Capture the cell that displays the provided text and extract its (X, Y) central coordinate. 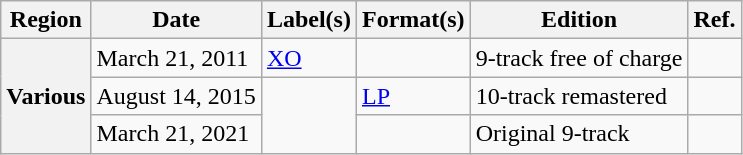
Ref. (714, 20)
Label(s) (308, 20)
Original 9-track (579, 134)
Various (46, 96)
Date (176, 20)
XO (308, 58)
March 21, 2011 (176, 58)
LP (413, 96)
August 14, 2015 (176, 96)
March 21, 2021 (176, 134)
9-track free of charge (579, 58)
Edition (579, 20)
Region (46, 20)
10-track remastered (579, 96)
Format(s) (413, 20)
